Return (x, y) of the center of cell containing provided text 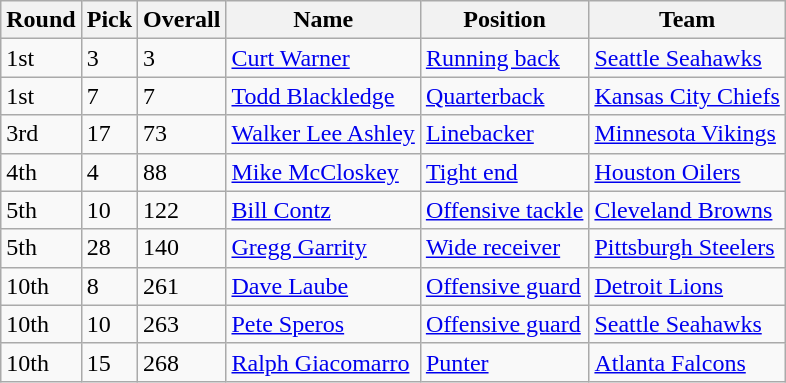
Walker Lee Ashley (323, 134)
17 (109, 134)
Punter (504, 362)
Running back (504, 58)
Houston Oilers (687, 172)
Cleveland Browns (687, 210)
261 (182, 286)
Pete Speros (323, 324)
Position (504, 20)
4 (109, 172)
Pick (109, 20)
3rd (41, 134)
140 (182, 248)
Offensive tackle (504, 210)
Mike McCloskey (323, 172)
Atlanta Falcons (687, 362)
Team (687, 20)
263 (182, 324)
122 (182, 210)
Curt Warner (323, 58)
73 (182, 134)
Overall (182, 20)
Ralph Giacomarro (323, 362)
Bill Contz (323, 210)
Todd Blackledge (323, 96)
Detroit Lions (687, 286)
Round (41, 20)
28 (109, 248)
Quarterback (504, 96)
8 (109, 286)
4th (41, 172)
15 (109, 362)
Wide receiver (504, 248)
Dave Laube (323, 286)
Minnesota Vikings (687, 134)
Name (323, 20)
Tight end (504, 172)
88 (182, 172)
Kansas City Chiefs (687, 96)
Pittsburgh Steelers (687, 248)
Gregg Garrity (323, 248)
268 (182, 362)
Linebacker (504, 134)
